Locate the cell with the specified text and output its [X, Y] center coordinate. 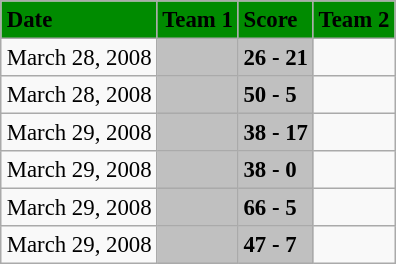
Date [78, 20]
50 - 5 [276, 95]
38 - 0 [276, 170]
Team 2 [354, 20]
Team 1 [198, 20]
47 - 7 [276, 245]
Score [276, 20]
66 - 5 [276, 208]
26 - 21 [276, 57]
38 - 17 [276, 133]
